For the text-containing cell, return its midpoint in (X, Y) coordinate format. 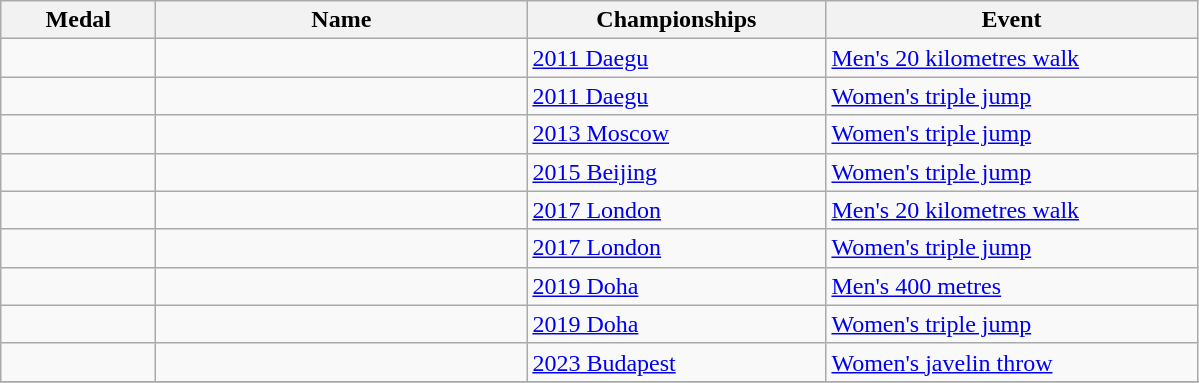
2013 Moscow (676, 134)
Men's 400 metres (1012, 286)
Women's javelin throw (1012, 362)
Event (1012, 20)
2015 Beijing (676, 172)
2023 Budapest (676, 362)
Championships (676, 20)
Medal (78, 20)
Name (342, 20)
